Return [x, y] of the center of cell containing provided text 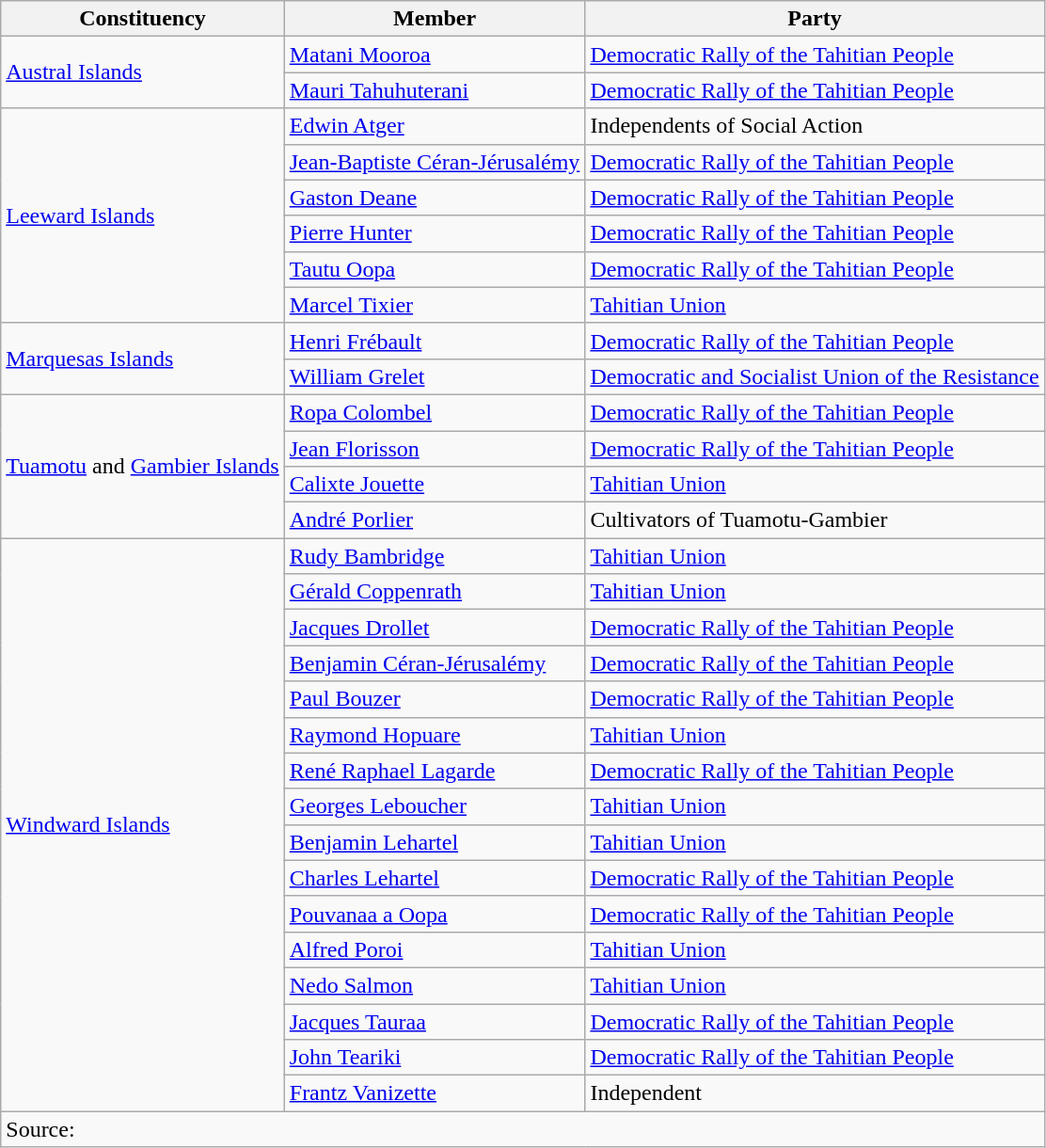
Tautu Oopa [435, 269]
Marcel Tixier [435, 305]
Edwin Atger [435, 126]
Jean Florisson [435, 449]
Jacques Drollet [435, 628]
Paul Bouzer [435, 699]
Party [815, 19]
William Grelet [435, 376]
Jean-Baptiste Céran-Jérusalémy [435, 162]
Independent [815, 1093]
Leeward Islands [143, 215]
Source: [523, 1129]
Jacques Tauraa [435, 1021]
Matani Mooroa [435, 55]
Charles Lehartel [435, 878]
Austral Islands [143, 72]
Constituency [143, 19]
Nedo Salmon [435, 985]
Tuamotu and Gambier Islands [143, 466]
Mauri Tahuhuterani [435, 90]
John Teariki [435, 1058]
Member [435, 19]
Marquesas Islands [143, 359]
Rudy Bambridge [435, 556]
Alfred Poroi [435, 949]
Raymond Hopuare [435, 735]
Benjamin Lehartel [435, 842]
Independents of Social Action [815, 126]
René Raphael Lagarde [435, 771]
Cultivators of Tuamotu-Gambier [815, 520]
Georges Leboucher [435, 806]
Gaston Deane [435, 198]
Gérald Coppenrath [435, 592]
Henri Frébault [435, 341]
Pouvanaa a Oopa [435, 914]
Democratic and Socialist Union of the Resistance [815, 376]
André Porlier [435, 520]
Windward Islands [143, 824]
Ropa Colombel [435, 412]
Calixte Jouette [435, 485]
Benjamin Céran-Jérusalémy [435, 663]
Pierre Hunter [435, 233]
Frantz Vanizette [435, 1093]
